Provide the (x, y) coordinate of the cell's center where the given text is located.  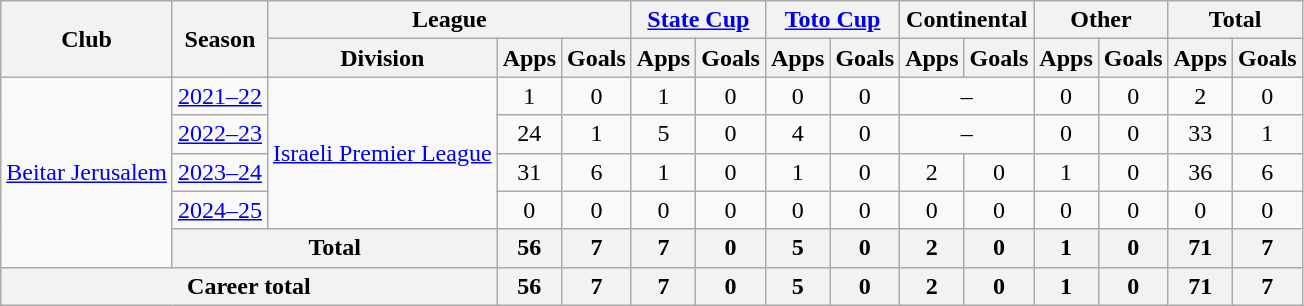
2023–24 (220, 172)
36 (1200, 172)
24 (529, 134)
4 (797, 134)
Toto Cup (832, 20)
31 (529, 172)
Division (382, 58)
Career total (249, 286)
Continental (967, 20)
2024–25 (220, 210)
League (449, 20)
State Cup (698, 20)
Beitar Jerusalem (87, 172)
Club (87, 39)
2022–23 (220, 134)
33 (1200, 134)
Israeli Premier League (382, 153)
Season (220, 39)
Other (1101, 20)
2021–22 (220, 96)
